Detect which cell encompasses the target text, then output its (X, Y) center coordinate. 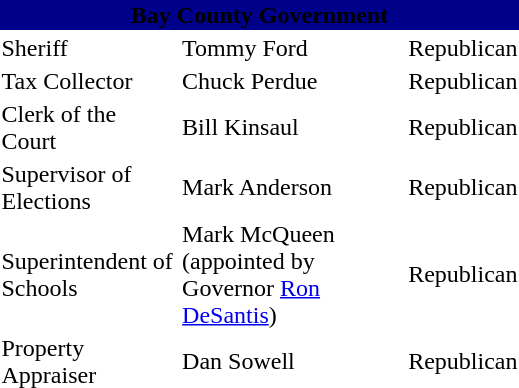
Mark McQueen (appointed by Governor Ron DeSantis) (292, 274)
Chuck Perdue (292, 81)
Tax Collector (89, 81)
Tommy Ford (292, 48)
Superintendent of Schools (89, 274)
Mark Anderson (292, 188)
Clerk of the Court (89, 128)
Sheriff (89, 48)
Supervisor of Elections (89, 188)
Bay County Government (260, 15)
Bill Kinsaul (292, 128)
